Identify which cell holds the provided text, then report its (X, Y) central coordinate. 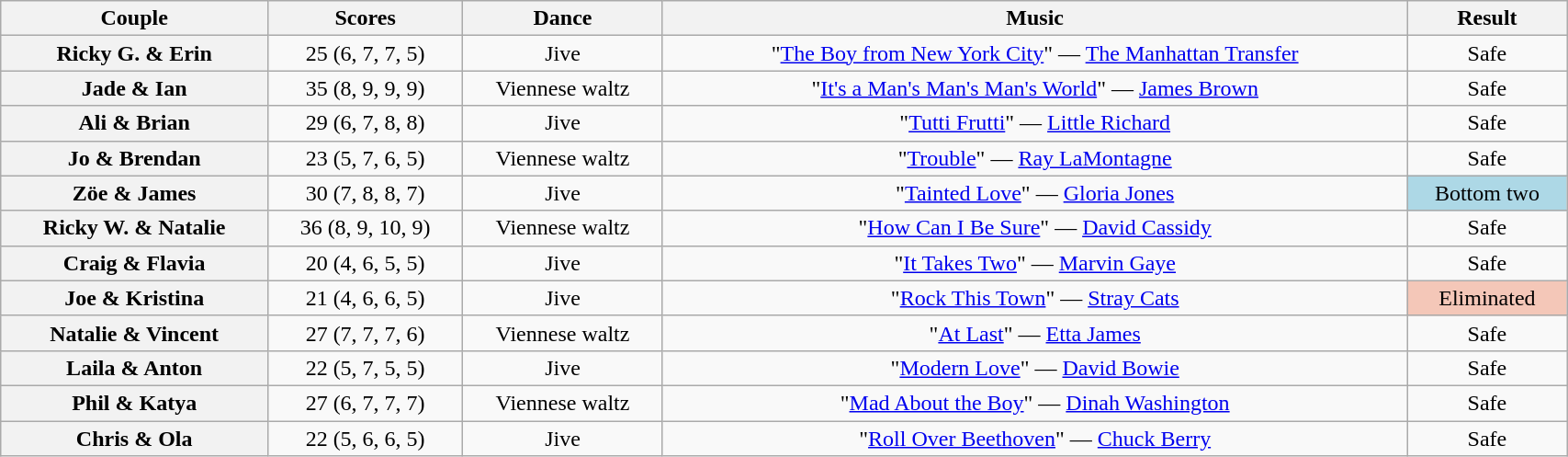
Scores (366, 18)
36 (8, 9, 10, 9) (366, 228)
"It's a Man's Man's Man's World" — James Brown (1034, 88)
"Mad About the Boy" — Dinah Washington (1034, 403)
"It Takes Two" — Marvin Gaye (1034, 263)
Natalie & Vincent (134, 333)
35 (8, 9, 9, 9) (366, 88)
Eliminated (1486, 298)
29 (6, 7, 8, 8) (366, 123)
Bottom two (1486, 193)
22 (5, 7, 5, 5) (366, 368)
30 (7, 8, 8, 7) (366, 193)
27 (7, 7, 7, 6) (366, 333)
"The Boy from New York City" — The Manhattan Transfer (1034, 53)
27 (6, 7, 7, 7) (366, 403)
Couple (134, 18)
Zöe & James (134, 193)
Laila & Anton (134, 368)
25 (6, 7, 7, 5) (366, 53)
"Roll Over Beethoven" — Chuck Berry (1034, 439)
Ricky W. & Natalie (134, 228)
"At Last" — Etta James (1034, 333)
Joe & Kristina (134, 298)
Craig & Flavia (134, 263)
22 (5, 6, 6, 5) (366, 439)
"How Can I Be Sure" — David Cassidy (1034, 228)
Dance (563, 18)
Jade & Ian (134, 88)
"Trouble" — Ray LaMontagne (1034, 158)
"Tainted Love" — Gloria Jones (1034, 193)
Ricky G. & Erin (134, 53)
Music (1034, 18)
"Rock This Town" — Stray Cats (1034, 298)
Result (1486, 18)
"Tutti Frutti" — Little Richard (1034, 123)
20 (4, 6, 5, 5) (366, 263)
23 (5, 7, 6, 5) (366, 158)
21 (4, 6, 6, 5) (366, 298)
"Modern Love" — David Bowie (1034, 368)
Jo & Brendan (134, 158)
Phil & Katya (134, 403)
Chris & Ola (134, 439)
Ali & Brian (134, 123)
